Locate the cell with the specified text and output its [X, Y] center coordinate. 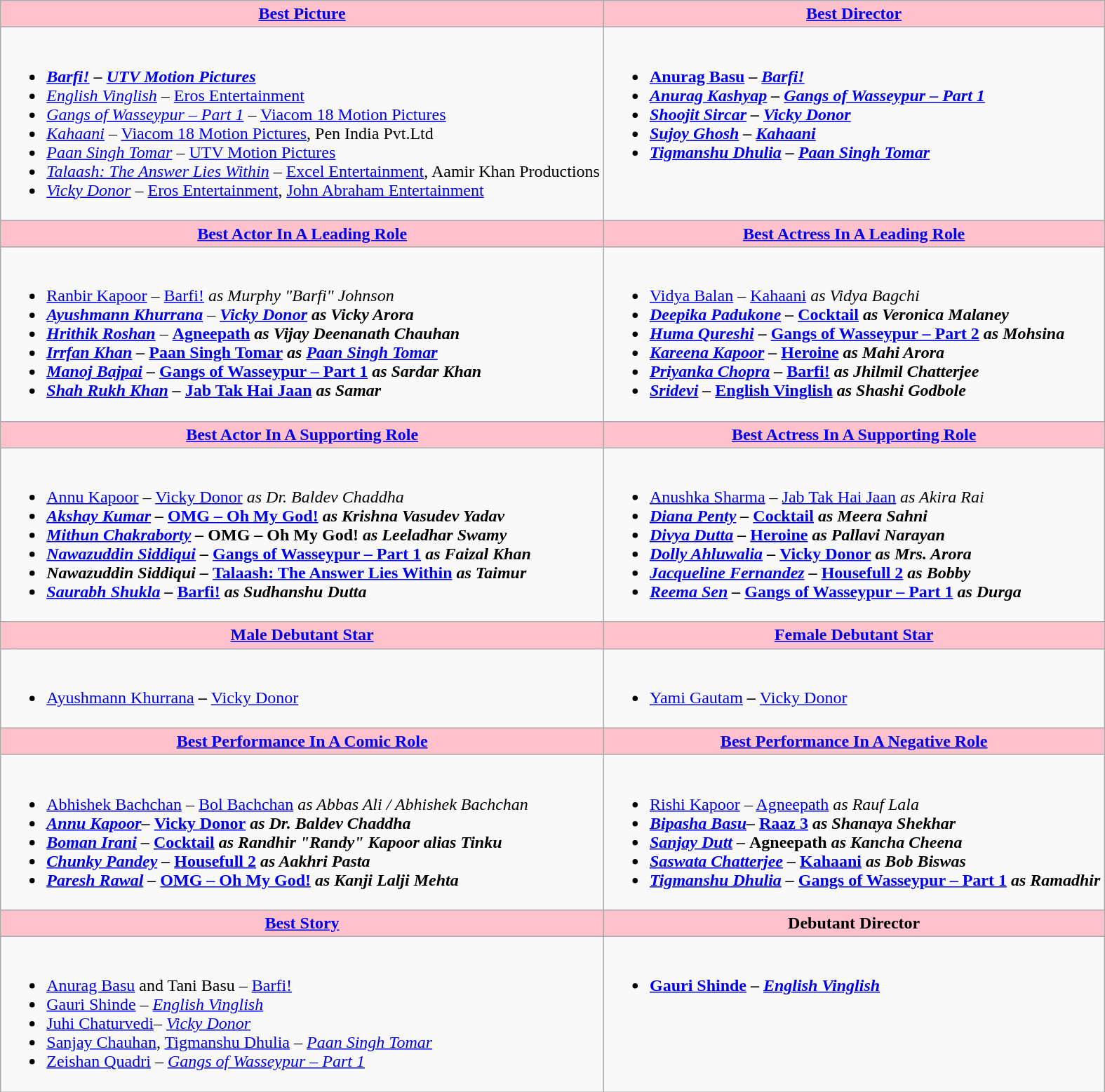
Best Actor In A Supporting Role [302, 434]
Yami Gautam – Vicky Donor [853, 688]
Best Actress In A Leading Role [853, 234]
Anurag Basu – Barfi!Anurag Kashyap – Gangs of Wasseypur – Part 1Shoojit Sircar – Vicky DonorSujoy Ghosh – KahaaniTigmanshu Dhulia – Paan Singh Tomar [853, 124]
Best Story [302, 923]
Gauri Shinde – English Vinglish [853, 1013]
Best Performance In A Negative Role [853, 741]
Best Actress In A Supporting Role [853, 434]
Ayushmann Khurrana – Vicky Donor [302, 688]
Best Director [853, 14]
Best Actor In A Leading Role [302, 234]
Best Performance In A Comic Role [302, 741]
Best Picture [302, 14]
Male Debutant Star [302, 635]
Female Debutant Star [853, 635]
Debutant Director [853, 923]
